Pinpoint the cell where the given text exists, returning its (X, Y) midpoint coordinate. 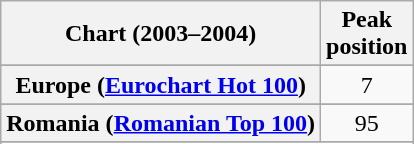
7 (367, 85)
95 (367, 123)
Romania (Romanian Top 100) (161, 123)
Peakposition (367, 34)
Chart (2003–2004) (161, 34)
Europe (Eurochart Hot 100) (161, 85)
